Pinpoint the cell where the given text exists, returning its [X, Y] midpoint coordinate. 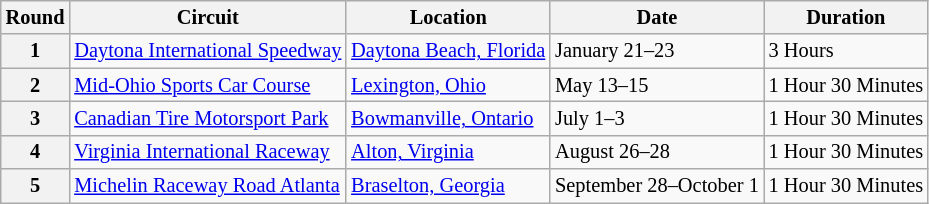
2 [36, 85]
Date [657, 17]
Braselton, Georgia [448, 186]
Circuit [208, 17]
September 28–October 1 [657, 186]
Alton, Virginia [448, 152]
Mid-Ohio Sports Car Course [208, 85]
Daytona Beach, Florida [448, 51]
Lexington, Ohio [448, 85]
Round [36, 17]
May 13–15 [657, 85]
3 [36, 118]
August 26–28 [657, 152]
Canadian Tire Motorsport Park [208, 118]
1 [36, 51]
July 1–3 [657, 118]
3 Hours [846, 51]
Location [448, 17]
Daytona International Speedway [208, 51]
Duration [846, 17]
Bowmanville, Ontario [448, 118]
4 [36, 152]
January 21–23 [657, 51]
5 [36, 186]
Virginia International Raceway [208, 152]
Michelin Raceway Road Atlanta [208, 186]
